Search for the cell housing the specified text and yield its [X, Y] center coordinate. 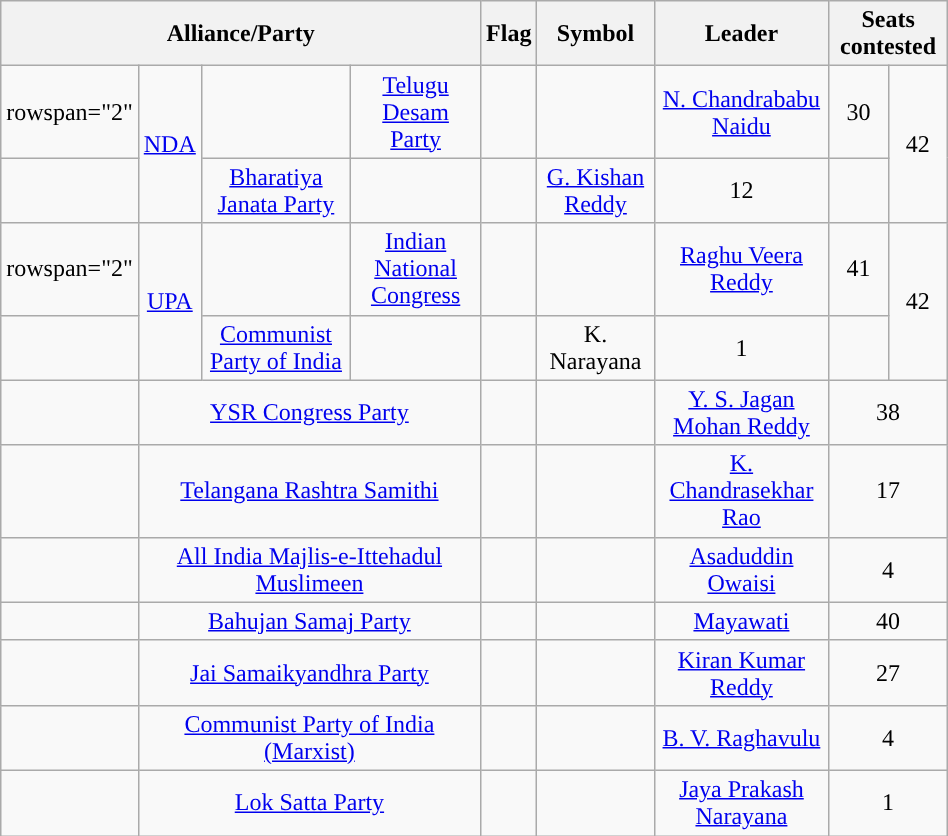
Mayawati [742, 621]
Asaduddin Owaisi [742, 570]
Jai Samaikyandhra Party [309, 672]
Bahujan Samaj Party [309, 621]
Raghu Veera Reddy [742, 269]
Symbol [596, 34]
Telugu Desam Party [416, 112]
Kiran Kumar Reddy [742, 672]
All India Majlis-e-Ittehadul Muslimeen [309, 570]
Jaya Prakash Narayana [742, 802]
Seats contested [888, 34]
12 [742, 190]
38 [888, 412]
K. Chandrasekhar Rao [742, 491]
B. V. Raghavulu [742, 738]
27 [888, 672]
30 [858, 112]
Leader [742, 34]
Y. S. Jagan Mohan Reddy [742, 412]
17 [888, 491]
Communist Party of India [276, 348]
Telangana Rashtra Samithi [309, 491]
Communist Party of India (Marxist) [309, 738]
Indian National Congress [416, 269]
N. Chandrababu Naidu [742, 112]
Lok Satta Party [309, 802]
K. Narayana [596, 348]
Alliance/Party [241, 34]
Flag [509, 34]
UPA [170, 302]
Bharatiya Janata Party [276, 190]
YSR Congress Party [309, 412]
41 [858, 269]
40 [888, 621]
NDA [170, 144]
G. Kishan Reddy [596, 190]
